Provide the (X, Y) coordinate of the cell's center where the given text is located.  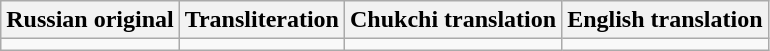
Transliteration (262, 20)
Chukchi translation (452, 20)
Russian original (90, 20)
English translation (665, 20)
